Detect which cell encompasses the target text, then output its (X, Y) center coordinate. 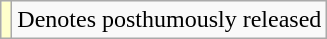
Denotes posthumously released (170, 20)
